Search for the cell housing the specified text and yield its (X, Y) center coordinate. 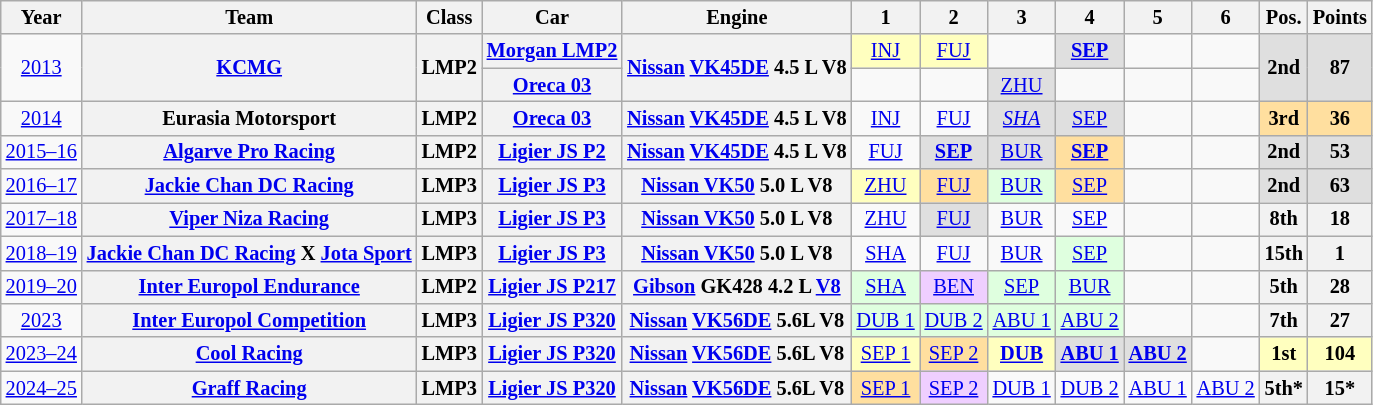
Morgan LMP2 (552, 51)
87 (1340, 68)
Ligier JS P2 (552, 152)
15th (1284, 253)
Graff Racing (250, 388)
2013 (42, 68)
2023–24 (42, 354)
Inter Europol Endurance (250, 287)
DUB (1022, 354)
5th (1284, 287)
3 (1022, 17)
Eurasia Motorsport (250, 118)
4 (1090, 17)
2019–20 (42, 287)
3rd (1284, 118)
1st (1284, 354)
2 (954, 17)
BEN (954, 287)
Team (250, 17)
Car (552, 17)
2018–19 (42, 253)
53 (1340, 152)
Year (42, 17)
8th (1284, 219)
2016–17 (42, 186)
Jackie Chan DC Racing X Jota Sport (250, 253)
2015–16 (42, 152)
2023 (42, 320)
Viper Niza Racing (250, 219)
Algarve Pro Racing (250, 152)
Ligier JS P217 (552, 287)
Gibson GK428 4.2 L V8 (736, 287)
36 (1340, 118)
2014 (42, 118)
Class (450, 17)
104 (1340, 354)
KCMG (250, 68)
15* (1340, 388)
27 (1340, 320)
Engine (736, 17)
Cool Racing (250, 354)
5th* (1284, 388)
63 (1340, 186)
7th (1284, 320)
Pos. (1284, 17)
28 (1340, 287)
2017–18 (42, 219)
18 (1340, 219)
Inter Europol Competition (250, 320)
5 (1158, 17)
6 (1226, 17)
Jackie Chan DC Racing (250, 186)
Points (1340, 17)
2024–25 (42, 388)
